Identify which cell holds the provided text, then report its (x, y) central coordinate. 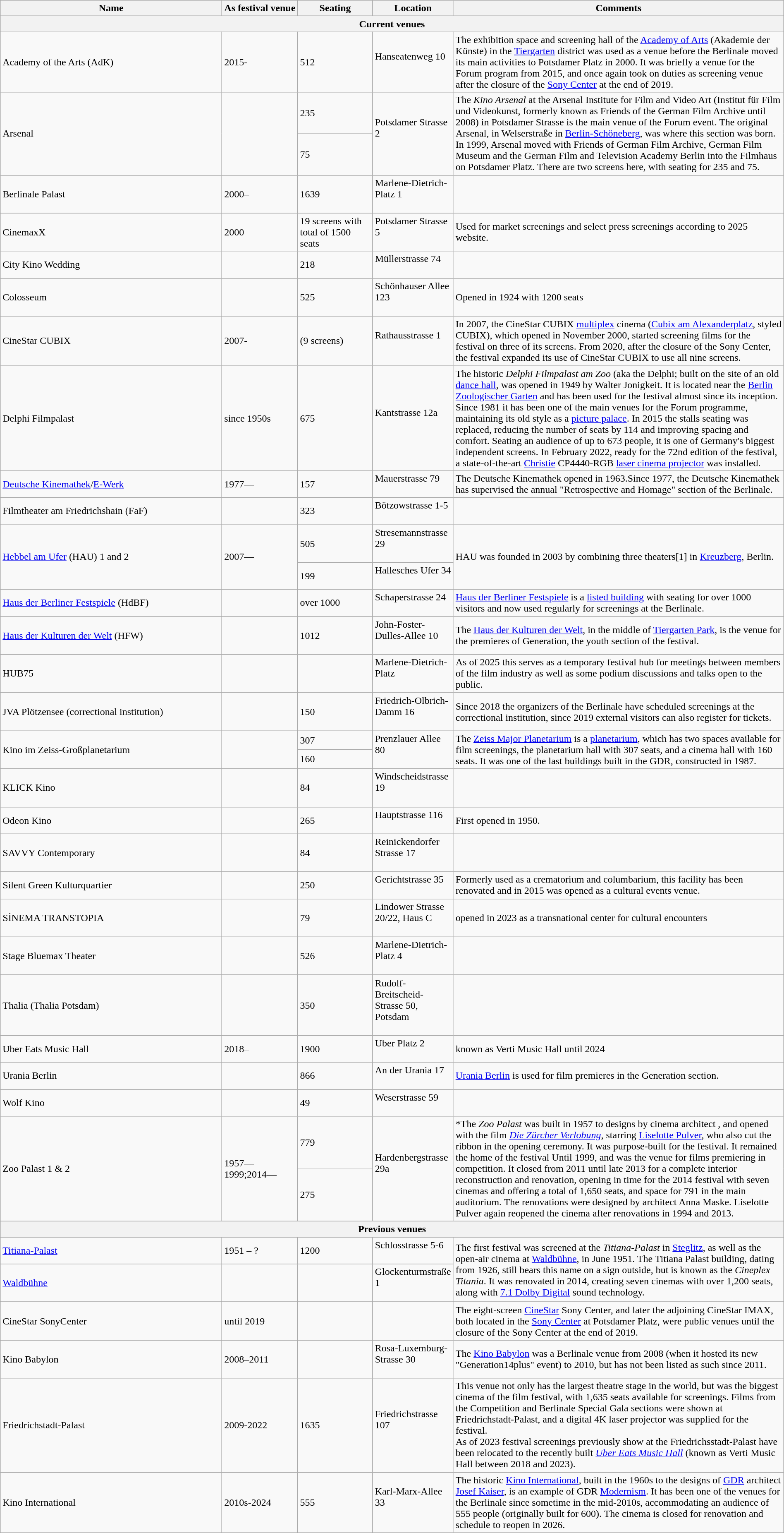
Friedrichstadt-Palast (111, 1425)
City Kino Wedding (111, 265)
An der Urania 17 (413, 1076)
2018– (260, 1048)
SAVVY Contemporary (111, 853)
CineStar SonyCenter (111, 1321)
HUB75 (111, 674)
Rathausstrasse 1 (413, 341)
2008–2011 (260, 1359)
2007- (260, 341)
150 (335, 712)
Haus der Kulturen der Welt (HFW) (111, 636)
Hebbel am Ufer (HAU) 1 and 2 (111, 557)
Potsdamer Strasse 2 (413, 134)
Gerichtstrasse 35 (413, 885)
Haus der Berliner Festspiele is a listed building with seating for over 1000 visitors and now used regularly for screenings at the Berlinale. (619, 603)
Uber Platz 2 (413, 1048)
Hauptstrasse 116 (413, 820)
Seating (335, 8)
Formerly used as a crematorium and columbarium, this facility has been renovated and in 2015 was opened as a cultural events venue. (619, 885)
160 (335, 759)
350 (335, 1005)
over 1000 (335, 603)
until 2019 (260, 1321)
Urania Berlin is used for film premieres in the Generation section. (619, 1076)
1977— (260, 484)
49 (335, 1102)
Schlosstrasse 5-6 (413, 1250)
Arsenal (111, 134)
1200 (335, 1250)
JVA Plötzensee (correctional institution) (111, 712)
505 (335, 544)
Current venues (392, 24)
79 (335, 918)
75 (335, 154)
Stage Bluemax Theater (111, 956)
HAU was founded in 2003 by combining three theaters[1] in Kreuzberg, Berlin. (619, 557)
Used for market screenings and select press screenings according to 2025 website. (619, 232)
307 (335, 740)
1012 (335, 636)
known as Verti Music Hall until 2024 (619, 1048)
Glockenturmstraße 1 (413, 1283)
Marlene-Dietrich-Platz 4 (413, 956)
Delphi Filmpalast (111, 418)
since 1950s (260, 418)
Urania Berlin (111, 1076)
866 (335, 1076)
275 (335, 1195)
KLICK Kino (111, 788)
Academy of the Arts (AdK) (111, 62)
512 (335, 62)
John-Foster-Dulles-Allee 10 (413, 636)
Friedrich-Olbrich-Damm 16 (413, 712)
CinemaxX (111, 232)
265 (335, 820)
Hanseatenweg 10 (413, 62)
Rudolf-Breitscheid-Strasse 50, Potsdam (413, 1005)
Titiana-Palast (111, 1250)
555 (335, 1502)
Prenzlauer Allee 80 (413, 750)
526 (335, 956)
Previous venues (392, 1229)
Kantstrasse 12a (413, 418)
First opened in 1950. (619, 820)
Stresemannstrasse 29 (413, 544)
525 (335, 297)
Berlinale Palast (111, 194)
199 (335, 576)
Hardenbergstrasse 29a (413, 1169)
Location (413, 8)
Lindower Strasse 20/22, Haus C (413, 918)
opened in 2023 as a transnational center for cultural encounters (619, 918)
Comments (619, 8)
(9 screens) (335, 341)
Deutsche Kinemathek/E-Werk (111, 484)
Wolf Kino (111, 1102)
CineStar CUBIX (111, 341)
Weserstrasse 59 (413, 1102)
Kino im Zeiss-Großplanetarium (111, 750)
Silent Green Kulturquartier (111, 885)
157 (335, 484)
675 (335, 418)
2000– (260, 194)
Schönhauser Allee 123 (413, 297)
Windscheidstrasse 19 (413, 788)
The Haus der Kulturen der Welt, in the middle of Tiergarten Park, is the venue for the premieres of Generation, the youth section of the festival. (619, 636)
1951 – ? (260, 1250)
323 (335, 511)
Marlene-Dietrich-Platz 1 (413, 194)
Thalia (Thalia Potsdam) (111, 1005)
Marlene-Dietrich-Platz (413, 674)
Mauerstrasse 79 (413, 484)
Name (111, 8)
Hallesches Ufer 34 (413, 576)
Waldbühne (111, 1283)
1900 (335, 1048)
250 (335, 885)
2000 (260, 232)
Schaperstrasse 24 (413, 603)
2015- (260, 62)
Uber Eats Music Hall (111, 1048)
1635 (335, 1425)
1957—1999;2014— (260, 1169)
Zoo Palast 1 & 2 (111, 1169)
Filmtheater am Friedrichshain (FaF) (111, 511)
As festival venue (260, 8)
Potsdamer Strasse 5 (413, 232)
2007— (260, 557)
SİNEMA TRANSTOPIA (111, 918)
Bötzowstrasse 1-5 (413, 511)
Haus der Berliner Festspiele (HdBF) (111, 603)
Kino International (111, 1502)
Rosa-Luxemburg-Strasse 30 (413, 1359)
235 (335, 113)
218 (335, 265)
Opened in 1924 with 1200 seats (619, 297)
2009-2022 (260, 1425)
Reinickendorfer Strasse 17 (413, 853)
Friedrichstrasse 107 (413, 1425)
Müllerstrasse 74 (413, 265)
1639 (335, 194)
Colosseum (111, 297)
Odeon Kino (111, 820)
2010s-2024 (260, 1502)
Kino Babylon (111, 1359)
Karl-Marx-Allee 33 (413, 1502)
19 screens with total of 1500 seats (335, 232)
779 (335, 1143)
